Return the [x, y] coordinate for the center point of the cell that contains the specified text.  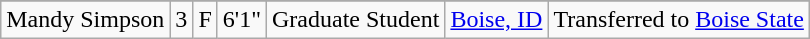
6'1" [242, 20]
Mandy Simpson [86, 20]
Transferred to Boise State [678, 20]
Graduate Student [356, 20]
3 [182, 20]
Boise, ID [496, 20]
F [205, 20]
